Determine the [X, Y] coordinate at the center of the cell enclosing the given text.  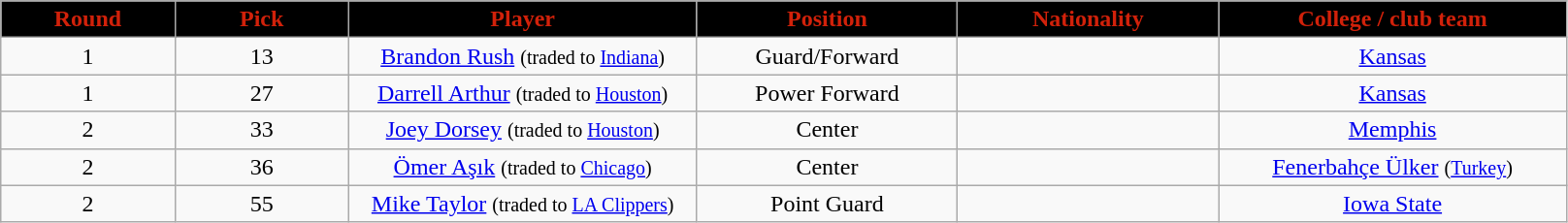
33 [262, 130]
Ömer Aşık (traded to Chicago) [522, 167]
Position [827, 19]
Nationality [1089, 19]
Brandon Rush (traded to Indiana) [522, 56]
13 [262, 56]
Pick [262, 19]
27 [262, 93]
Memphis [1393, 130]
36 [262, 167]
Point Guard [827, 204]
Power Forward [827, 93]
Player [522, 19]
55 [262, 204]
Guard/Forward [827, 56]
Fenerbahçe Ülker (Turkey) [1393, 167]
Joey Dorsey (traded to Houston) [522, 130]
Round [87, 19]
Mike Taylor (traded to LA Clippers) [522, 204]
Iowa State [1393, 204]
Darrell Arthur (traded to Houston) [522, 93]
College / club team [1393, 19]
